Return (x, y) of the center of cell containing provided text 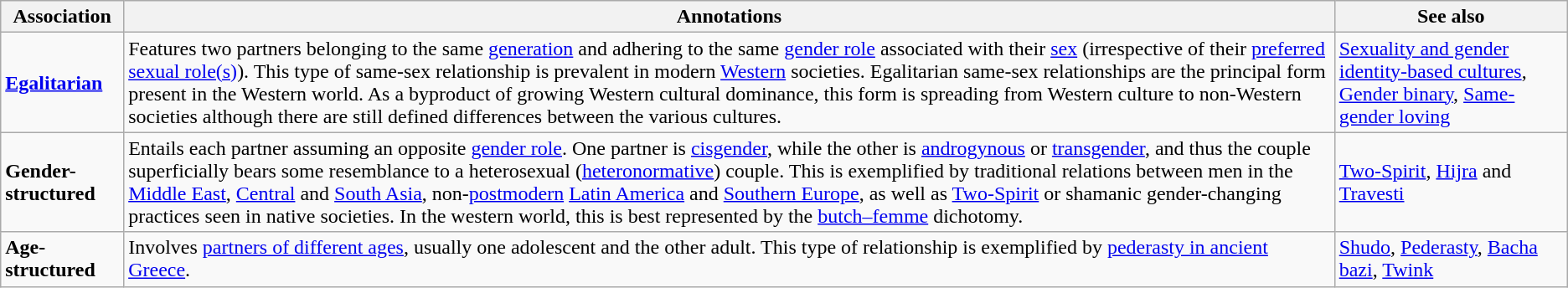
Gender-structured (62, 183)
Association (62, 17)
Two-Spirit, Hijra and Travesti (1451, 183)
Sexuality and gender identity-based cultures, Gender binary, Same-gender loving (1451, 82)
See also (1451, 17)
Annotations (730, 17)
Shudo, Pederasty, Bacha bazi, Twink (1451, 260)
Egalitarian (62, 82)
Age-structured (62, 260)
